Pinpoint the cell where the given text exists, returning its (X, Y) midpoint coordinate. 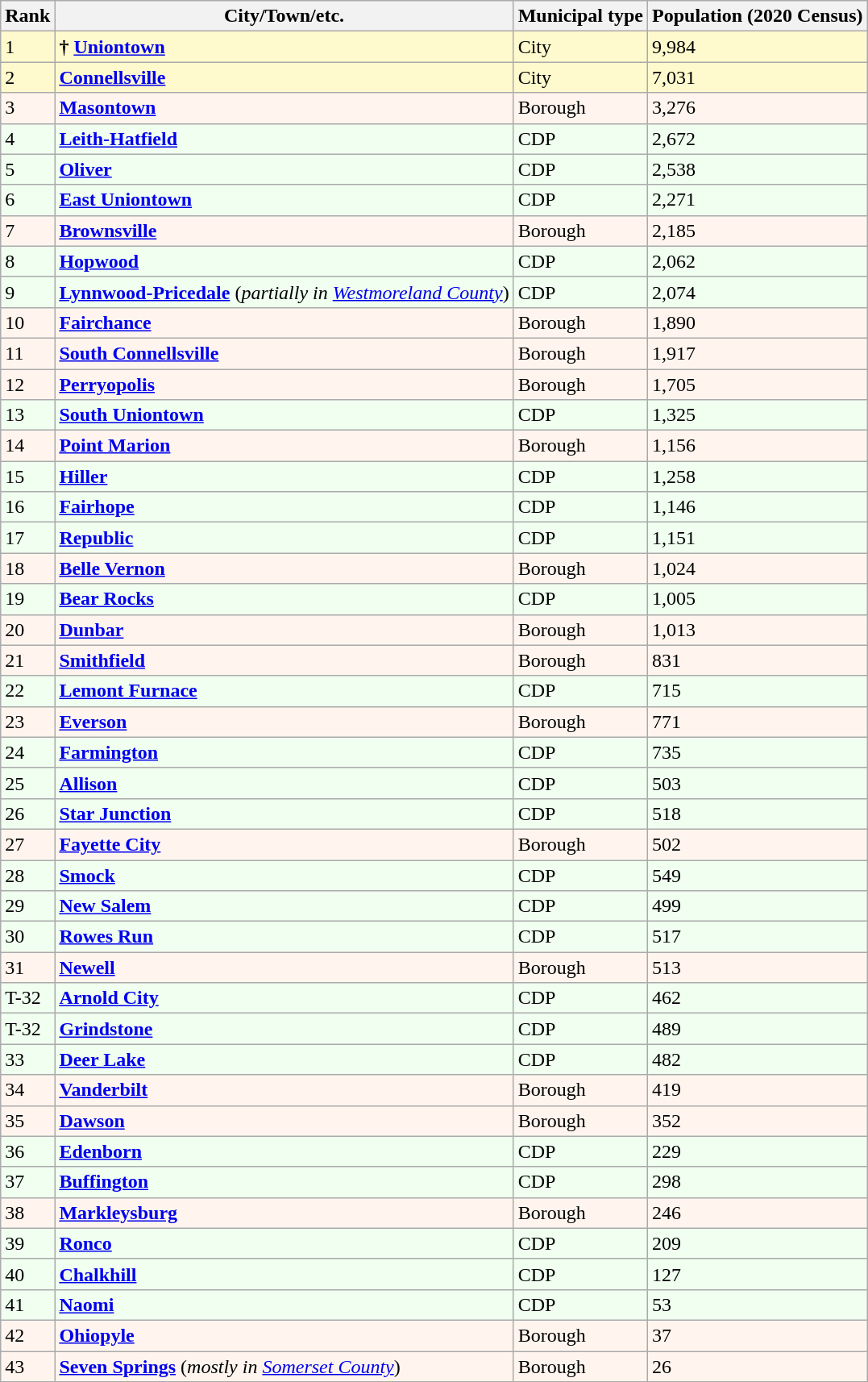
2,074 (758, 292)
Newell (284, 968)
Leith-Hatfield (284, 139)
462 (758, 998)
30 (27, 937)
17 (27, 538)
1,005 (758, 599)
209 (758, 1243)
13 (27, 415)
502 (758, 844)
513 (758, 968)
21 (27, 660)
Perryopolis (284, 385)
23 (27, 722)
Brownsville (284, 231)
Point Marion (284, 446)
Population (2020 Census) (758, 16)
1,024 (758, 568)
34 (27, 1090)
42 (27, 1335)
3,276 (758, 108)
33 (27, 1059)
Rowes Run (284, 937)
18 (27, 568)
1,258 (758, 477)
12 (27, 385)
31 (27, 968)
24 (27, 752)
Lynnwood-Pricedale (partially in Westmoreland County) (284, 292)
Municipal type (580, 16)
Arnold City (284, 998)
489 (758, 1029)
1,917 (758, 353)
City/Town/etc. (284, 16)
Star Junction (284, 814)
16 (27, 507)
298 (758, 1182)
Connellsville (284, 77)
831 (758, 660)
10 (27, 323)
8 (27, 261)
Lemont Furnace (284, 691)
3 (27, 108)
419 (758, 1090)
1,151 (758, 538)
40 (27, 1274)
27 (27, 844)
Farmington (284, 752)
Smock (284, 875)
Vanderbilt (284, 1090)
South Uniontown (284, 415)
2,062 (758, 261)
Oliver (284, 169)
771 (758, 722)
2,271 (758, 200)
9 (27, 292)
41 (27, 1305)
South Connellsville (284, 353)
15 (27, 477)
Fairchance (284, 323)
Belle Vernon (284, 568)
28 (27, 875)
715 (758, 691)
Ohiopyle (284, 1335)
East Uniontown (284, 200)
Masontown (284, 108)
Dawson (284, 1121)
Fairhope (284, 507)
20 (27, 630)
1,890 (758, 323)
11 (27, 353)
1,013 (758, 630)
Naomi (284, 1305)
36 (27, 1151)
Seven Springs (mostly in Somerset County) (284, 1367)
53 (758, 1305)
482 (758, 1059)
7,031 (758, 77)
127 (758, 1274)
Dunbar (284, 630)
735 (758, 752)
Edenborn (284, 1151)
Deer Lake (284, 1059)
Grindstone (284, 1029)
Buffington (284, 1182)
1,705 (758, 385)
Allison (284, 783)
22 (27, 691)
549 (758, 875)
2,672 (758, 139)
25 (27, 783)
43 (27, 1367)
2 (27, 77)
Fayette City (284, 844)
19 (27, 599)
1 (27, 47)
Markleysburg (284, 1213)
29 (27, 906)
5 (27, 169)
1,156 (758, 446)
517 (758, 937)
Chalkhill (284, 1274)
Bear Rocks (284, 599)
9,984 (758, 47)
39 (27, 1243)
6 (27, 200)
Everson (284, 722)
503 (758, 783)
38 (27, 1213)
7 (27, 231)
518 (758, 814)
35 (27, 1121)
2,538 (758, 169)
352 (758, 1121)
2,185 (758, 231)
Smithfield (284, 660)
New Salem (284, 906)
Republic (284, 538)
Hopwood (284, 261)
499 (758, 906)
246 (758, 1213)
4 (27, 139)
Hiller (284, 477)
† Uniontown (284, 47)
14 (27, 446)
Ronco (284, 1243)
229 (758, 1151)
1,325 (758, 415)
Rank (27, 16)
1,146 (758, 507)
